Detect which cell encompasses the target text, then output its (X, Y) center coordinate. 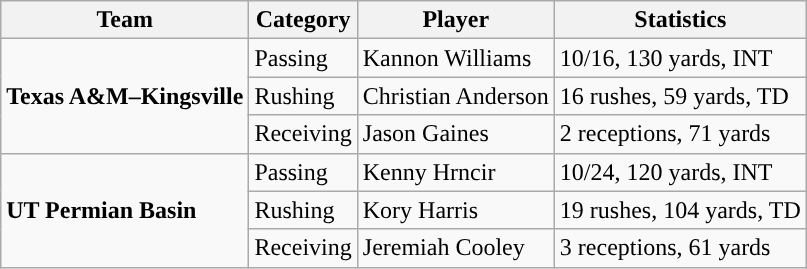
UT Permian Basin (125, 210)
Kory Harris (456, 210)
10/16, 130 yards, INT (680, 58)
Christian Anderson (456, 96)
10/24, 120 yards, INT (680, 172)
Category (303, 20)
Team (125, 20)
3 receptions, 61 yards (680, 248)
Kannon Williams (456, 58)
Jason Gaines (456, 134)
Kenny Hrncir (456, 172)
Player (456, 20)
2 receptions, 71 yards (680, 134)
19 rushes, 104 yards, TD (680, 210)
Texas A&M–Kingsville (125, 96)
16 rushes, 59 yards, TD (680, 96)
Statistics (680, 20)
Jeremiah Cooley (456, 248)
